Determine the (x, y) coordinate at the center of the cell enclosing the given text.  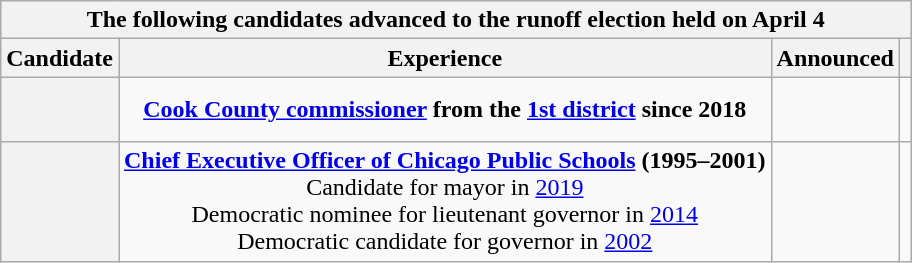
Announced (835, 58)
Cook County commissioner from the 1st district since 2018 (444, 110)
Experience (444, 58)
The following candidates advanced to the runoff election held on April 4 (456, 20)
Candidate (60, 58)
